Search for the cell housing the specified text and yield its (X, Y) center coordinate. 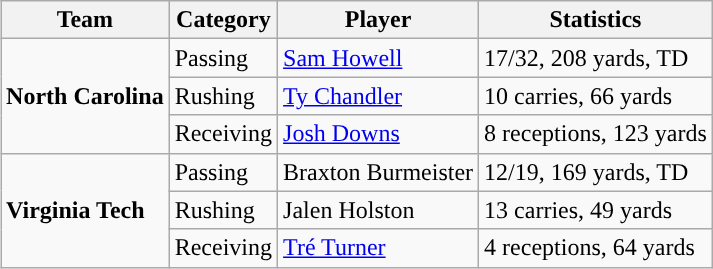
13 carries, 49 yards (596, 210)
Sam Howell (378, 58)
Ty Chandler (378, 96)
Team (86, 20)
Virginia Tech (86, 210)
Tré Turner (378, 248)
10 carries, 66 yards (596, 96)
12/19, 169 yards, TD (596, 172)
Josh Downs (378, 134)
4 receptions, 64 yards (596, 248)
Category (223, 20)
Braxton Burmeister (378, 172)
North Carolina (86, 96)
Player (378, 20)
Jalen Holston (378, 210)
Statistics (596, 20)
8 receptions, 123 yards (596, 134)
17/32, 208 yards, TD (596, 58)
